Return the (X, Y) coordinate for the center point of the cell that contains the specified text.  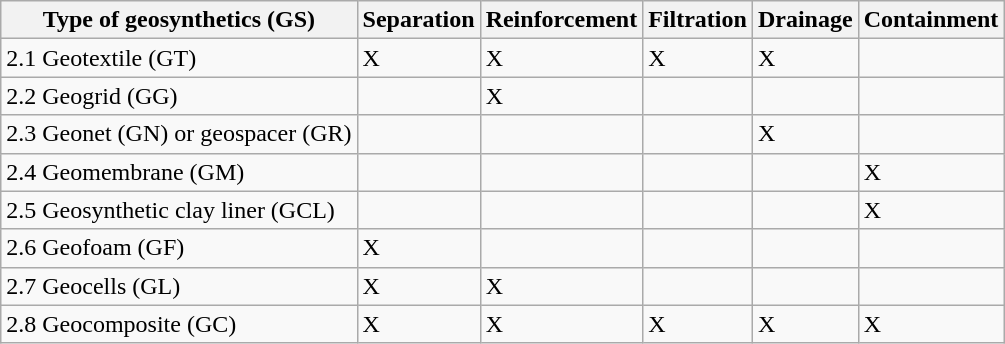
Containment (931, 20)
2.8 Geocomposite (GC) (179, 324)
Type of geosynthetics (GS) (179, 20)
2.2 Geogrid (GG) (179, 96)
2.3 Geonet (GN) or geospacer (GR) (179, 134)
Filtration (698, 20)
Separation (418, 20)
Reinforcement (562, 20)
2.6 Geofoam (GF) (179, 248)
2.4 Geomembrane (GM) (179, 172)
2.1 Geotextile (GT) (179, 58)
2.5 Geosynthetic clay liner (GCL) (179, 210)
Drainage (805, 20)
2.7 Geocells (GL) (179, 286)
